Output the [X, Y] coordinate of the center of the cell containing the given text.  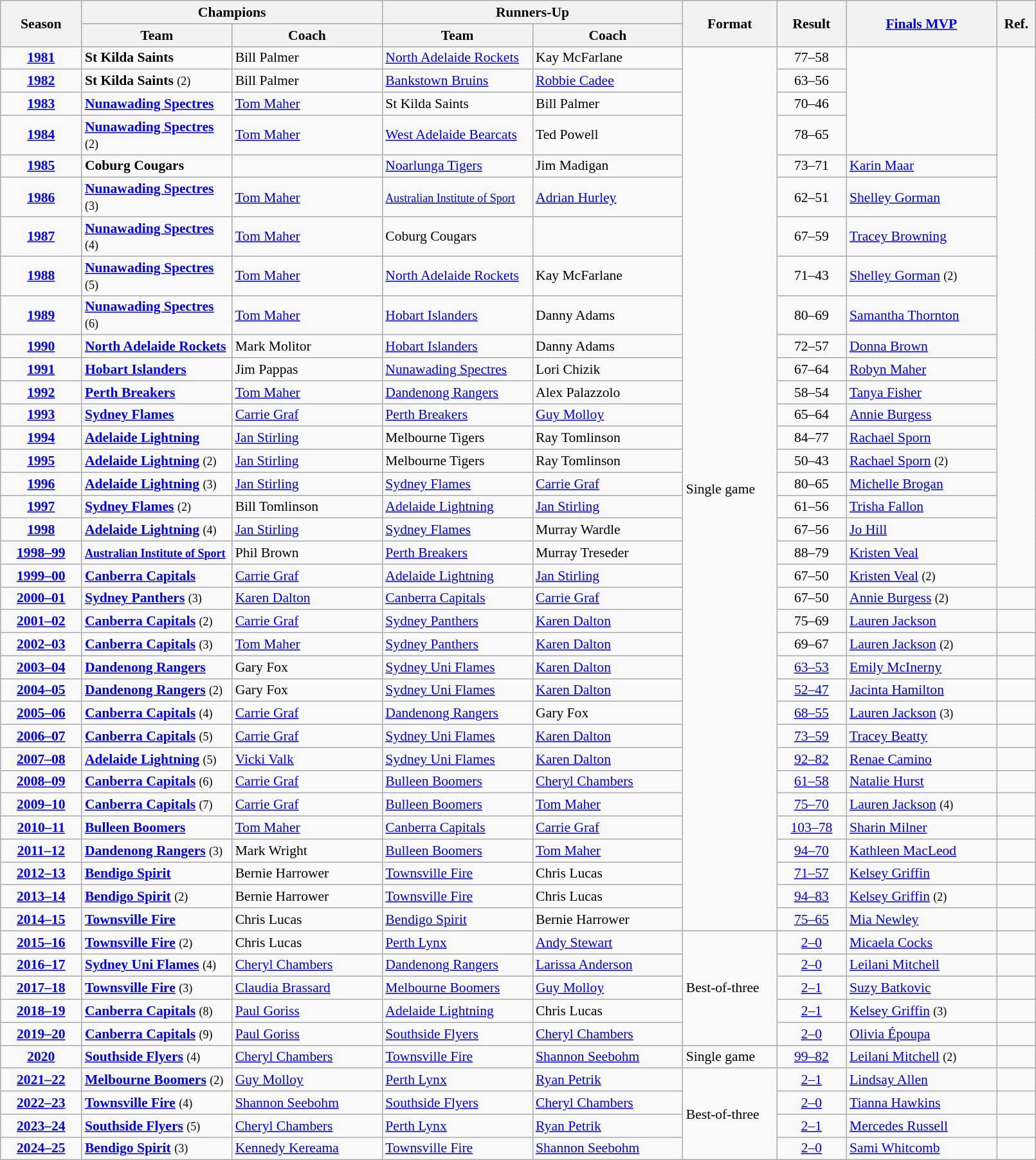
Phil Brown [307, 553]
Jim Pappas [307, 369]
Lauren Jackson (2) [922, 645]
Kennedy Kereama [307, 1148]
Champions [232, 12]
Finals MVP [922, 23]
Jacinta Hamilton [922, 690]
2001–02 [41, 621]
Canberra Capitals (6) [157, 782]
Adelaide Lightning (4) [157, 530]
Micaela Cocks [922, 943]
2007–08 [41, 759]
2016–17 [41, 965]
62–51 [812, 197]
Robyn Maher [922, 369]
Nunawading Spectres (2) [157, 135]
2005–06 [41, 713]
84–77 [812, 438]
Ref. [1016, 23]
2000–01 [41, 598]
94–70 [812, 851]
80–65 [812, 484]
Trisha Fallon [922, 507]
Suzy Batkovic [922, 988]
1996 [41, 484]
Canberra Capitals (5) [157, 736]
99–82 [812, 1057]
Sharin Milner [922, 828]
Nunawading Spectres (4) [157, 237]
1981 [41, 58]
63–53 [812, 667]
Andy Stewart [608, 943]
Larissa Anderson [608, 965]
Bill Tomlinson [307, 507]
Lauren Jackson [922, 621]
92–82 [812, 759]
Kelsey Griffin (2) [922, 897]
88–79 [812, 553]
Canberra Capitals (3) [157, 645]
71–57 [812, 874]
Lori Chizik [608, 369]
Sydney Flames (2) [157, 507]
Tracey Browning [922, 237]
70–46 [812, 104]
Vicki Valk [307, 759]
Kristen Veal [922, 553]
Canberra Capitals (4) [157, 713]
1998 [41, 530]
1994 [41, 438]
Result [812, 23]
Mia Newley [922, 919]
Leilani Mitchell (2) [922, 1057]
Dandenong Rangers (3) [157, 851]
Bendigo Spirit (2) [157, 897]
Canberra Capitals (8) [157, 1011]
Kristen Veal (2) [922, 576]
Melbourne Boomers [457, 988]
Mark Molitor [307, 347]
73–59 [812, 736]
Samantha Thornton [922, 315]
67–56 [812, 530]
1985 [41, 166]
Rachael Sporn (2) [922, 461]
Annie Burgess (2) [922, 598]
1983 [41, 104]
Southside Flyers (4) [157, 1057]
1989 [41, 315]
72–57 [812, 347]
Southside Flyers (5) [157, 1126]
1997 [41, 507]
Bendigo Spirit (3) [157, 1148]
2010–11 [41, 828]
2012–13 [41, 874]
Jo Hill [922, 530]
Donna Brown [922, 347]
Emily McInerny [922, 667]
1991 [41, 369]
61–56 [812, 507]
Murray Wardle [608, 530]
Shelley Gorman [922, 197]
50–43 [812, 461]
Canberra Capitals (7) [157, 805]
1984 [41, 135]
2014–15 [41, 919]
Kelsey Griffin [922, 874]
2018–19 [41, 1011]
2017–18 [41, 988]
Tracey Beatty [922, 736]
58–54 [812, 392]
2024–25 [41, 1148]
Tianna Hawkins [922, 1103]
Sydney Panthers (3) [157, 598]
1986 [41, 197]
Natalie Hurst [922, 782]
Townsville Fire (4) [157, 1103]
Shelley Gorman (2) [922, 275]
94–83 [812, 897]
Bankstown Bruins [457, 81]
Townsville Fire (2) [157, 943]
St Kilda Saints (2) [157, 81]
West Adelaide Bearcats [457, 135]
Jim Madigan [608, 166]
1987 [41, 237]
1988 [41, 275]
Rachael Sporn [922, 438]
78–65 [812, 135]
Kathleen MacLeod [922, 851]
2008–09 [41, 782]
Sydney Uni Flames (4) [157, 965]
2006–07 [41, 736]
75–65 [812, 919]
1993 [41, 415]
Annie Burgess [922, 415]
1982 [41, 81]
Adelaide Lightning (2) [157, 461]
1990 [41, 347]
Adelaide Lightning (3) [157, 484]
2013–14 [41, 897]
Lauren Jackson (3) [922, 713]
Lauren Jackson (4) [922, 805]
73–71 [812, 166]
1995 [41, 461]
2020 [41, 1057]
Melbourne Boomers (2) [157, 1080]
Karin Maar [922, 166]
2015–16 [41, 943]
67–59 [812, 237]
Dandenong Rangers (2) [157, 690]
2002–03 [41, 645]
Leilani Mitchell [922, 965]
1998–99 [41, 553]
Sami Whitcomb [922, 1148]
2009–10 [41, 805]
Olivia Époupa [922, 1034]
61–58 [812, 782]
Nunawading Spectres (6) [157, 315]
80–69 [812, 315]
Noarlunga Tigers [457, 166]
2004–05 [41, 690]
Nunawading Spectres (3) [157, 197]
52–47 [812, 690]
103–78 [812, 828]
Format [730, 23]
65–64 [812, 415]
2022–23 [41, 1103]
67–64 [812, 369]
Murray Treseder [608, 553]
2021–22 [41, 1080]
Mark Wright [307, 851]
Kelsey Griffin (3) [922, 1011]
Townsville Fire (3) [157, 988]
Nunawading Spectres (5) [157, 275]
1992 [41, 392]
Adrian Hurley [608, 197]
77–58 [812, 58]
Renae Camino [922, 759]
75–69 [812, 621]
68–55 [812, 713]
69–67 [812, 645]
Adelaide Lightning (5) [157, 759]
75–70 [812, 805]
Alex Palazzolo [608, 392]
Season [41, 23]
Claudia Brassard [307, 988]
2019–20 [41, 1034]
Canberra Capitals (9) [157, 1034]
2011–12 [41, 851]
Tanya Fisher [922, 392]
2003–04 [41, 667]
Michelle Brogan [922, 484]
Robbie Cadee [608, 81]
Ted Powell [608, 135]
Lindsay Allen [922, 1080]
63–56 [812, 81]
Canberra Capitals (2) [157, 621]
Mercedes Russell [922, 1126]
Runners-Up [532, 12]
71–43 [812, 275]
2023–24 [41, 1126]
1999–00 [41, 576]
